Output the (x, y) coordinate of the center of the cell containing the given text.  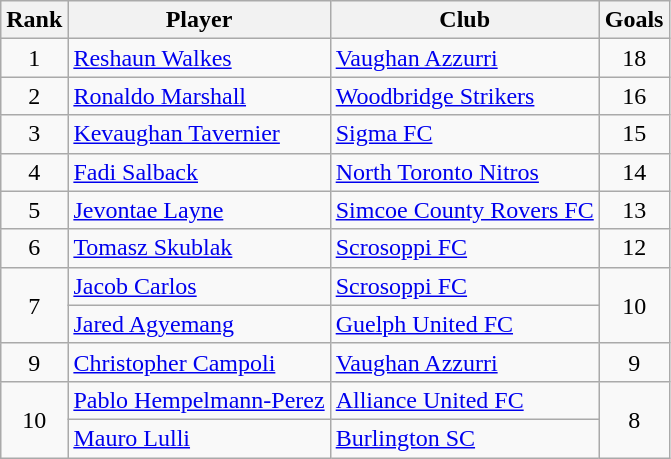
15 (634, 134)
16 (634, 96)
North Toronto Nitros (464, 172)
3 (34, 134)
Burlington SC (464, 438)
Guelph United FC (464, 324)
Jared Agyemang (199, 324)
Goals (634, 20)
12 (634, 248)
14 (634, 172)
Simcoe County Rovers FC (464, 210)
Reshaun Walkes (199, 58)
Ronaldo Marshall (199, 96)
4 (34, 172)
Jacob Carlos (199, 286)
6 (34, 248)
Mauro Lulli (199, 438)
1 (34, 58)
18 (634, 58)
Player (199, 20)
7 (34, 305)
Pablo Hempelmann-Perez (199, 400)
2 (34, 96)
Woodbridge Strikers (464, 96)
8 (634, 419)
Jevontae Layne (199, 210)
Fadi Salback (199, 172)
5 (34, 210)
Alliance United FC (464, 400)
Christopher Campoli (199, 362)
13 (634, 210)
Club (464, 20)
Tomasz Skublak (199, 248)
Kevaughan Tavernier (199, 134)
Sigma FC (464, 134)
Rank (34, 20)
